Pinpoint the cell where the given text exists, returning its (x, y) midpoint coordinate. 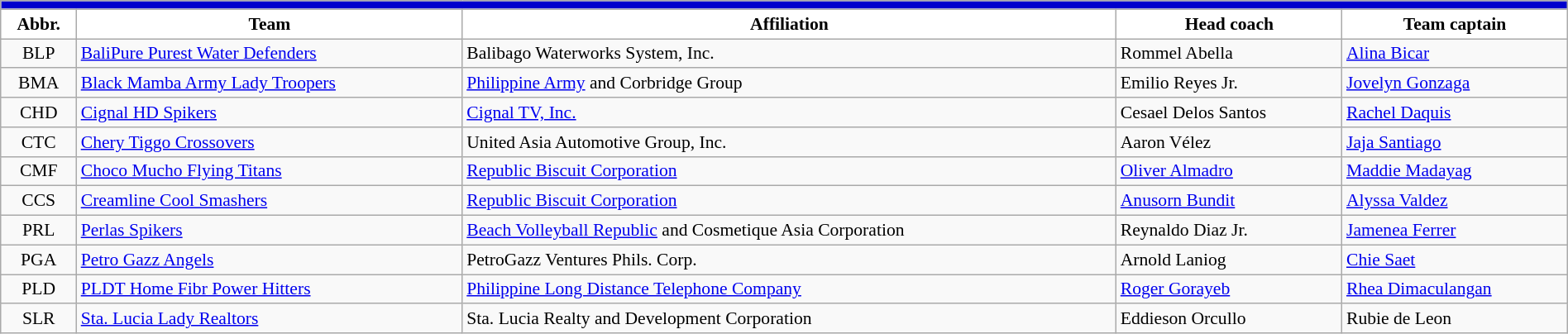
Reynaldo Diaz Jr. (1229, 231)
Oliver Almadro (1229, 171)
Choco Mucho Flying Titans (270, 171)
PLD (39, 289)
Chie Saet (1455, 260)
Cesael Delos Santos (1229, 112)
Perlas Spikers (270, 231)
Jaja Santiago (1455, 142)
Team (270, 24)
BMA (39, 83)
Beach Volleyball Republic and Cosmetique Asia Corporation (789, 231)
Maddie Madayag (1455, 171)
Rhea Dimaculangan (1455, 289)
Roger Gorayeb (1229, 289)
Cignal TV, Inc. (789, 112)
PRL (39, 231)
Sta. Lucia Lady Realtors (270, 319)
Sta. Lucia Realty and Development Corporation (789, 319)
Alyssa Valdez (1455, 201)
Rubie de Leon (1455, 319)
Philippine Long Distance Telephone Company (789, 289)
Anusorn Bundit (1229, 201)
Creamline Cool Smashers (270, 201)
Jovelyn Gonzaga (1455, 83)
Arnold Laniog (1229, 260)
SLR (39, 319)
Emilio Reyes Jr. (1229, 83)
Jamenea Ferrer (1455, 231)
Cignal HD Spikers (270, 112)
Rommel Abella (1229, 54)
Aaron Vélez (1229, 142)
Philippine Army and Corbridge Group (789, 83)
Petro Gazz Angels (270, 260)
United Asia Automotive Group, Inc. (789, 142)
Eddieson Orcullo (1229, 319)
PGA (39, 260)
Chery Tiggo Crossovers (270, 142)
CHD (39, 112)
BaliPure Purest Water Defenders (270, 54)
Head coach (1229, 24)
PetroGazz Ventures Phils. Corp. (789, 260)
Abbr. (39, 24)
Rachel Daquis (1455, 112)
Affiliation (789, 24)
Alina Bicar (1455, 54)
CMF (39, 171)
BLP (39, 54)
CCS (39, 201)
Balibago Waterworks System, Inc. (789, 54)
Team captain (1455, 24)
PLDT Home Fibr Power Hitters (270, 289)
CTC (39, 142)
Black Mamba Army Lady Troopers (270, 83)
